Return [X, Y] of the center of cell containing provided text 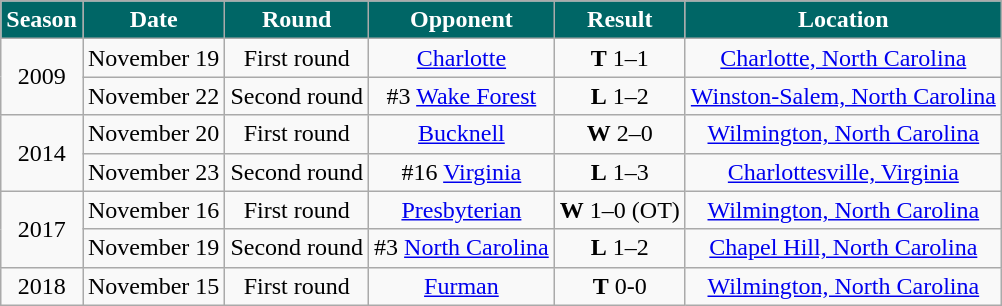
Date [153, 20]
November 22 [153, 96]
2014 [42, 153]
Charlotte [462, 58]
Furman [462, 286]
Presbyterian [462, 210]
Season [42, 20]
Winston-Salem, North Carolina [843, 96]
W 2–0 [620, 134]
November 15 [153, 286]
T 0-0 [620, 286]
Charlotte, North Carolina [843, 58]
November 23 [153, 172]
Location [843, 20]
Chapel Hill, North Carolina [843, 248]
Opponent [462, 20]
Bucknell [462, 134]
2009 [42, 77]
November 16 [153, 210]
November 20 [153, 134]
#3 Wake Forest [462, 96]
Charlottesville, Virginia [843, 172]
T 1–1 [620, 58]
W 1–0 (OT) [620, 210]
#3 North Carolina [462, 248]
L 1–3 [620, 172]
2018 [42, 286]
Result [620, 20]
#16 Virginia [462, 172]
Round [297, 20]
2017 [42, 229]
